Pinpoint the cell where the given text exists, returning its (x, y) midpoint coordinate. 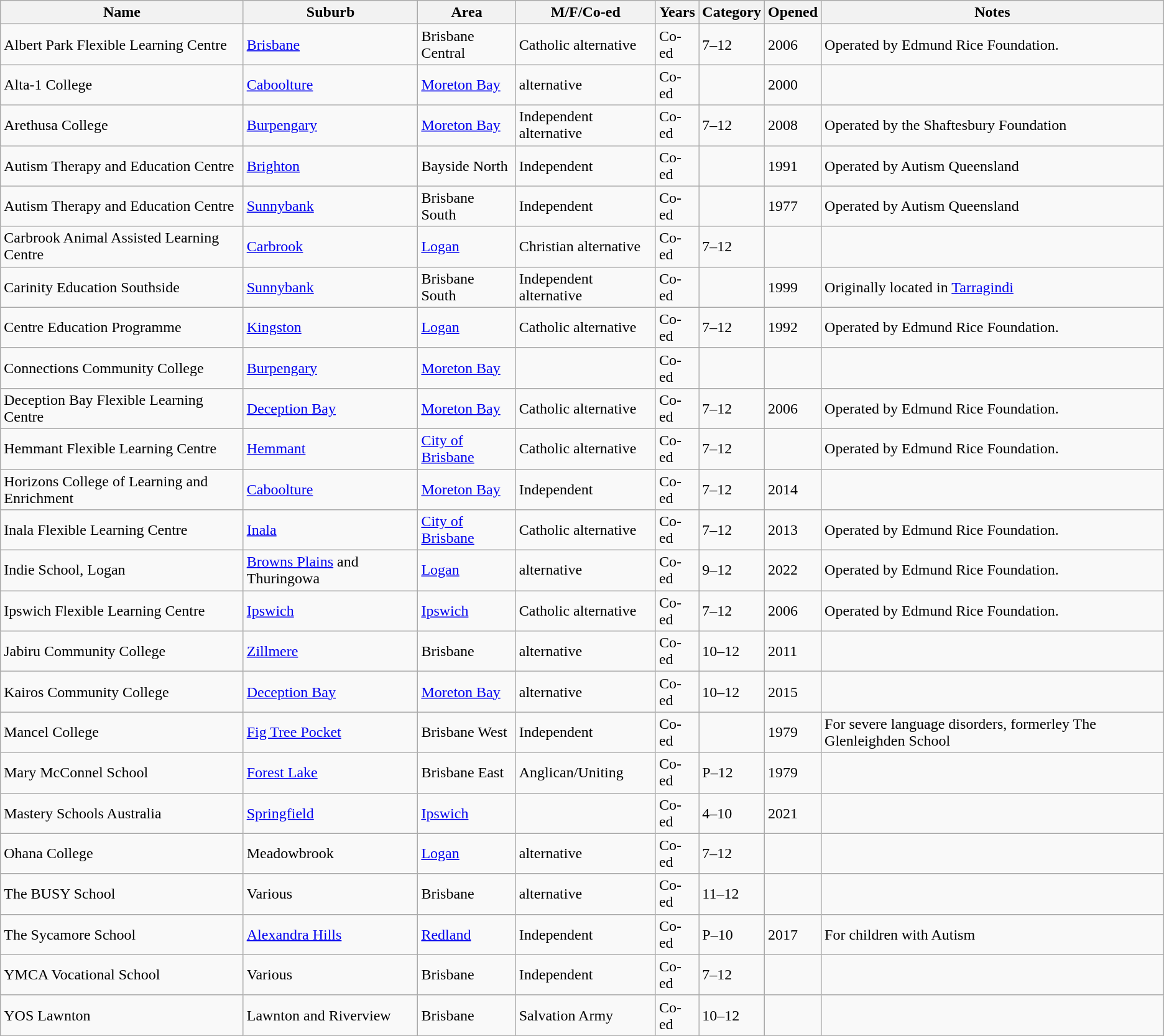
Area (466, 12)
9–12 (732, 571)
Inala Flexible Learning Centre (122, 530)
2011 (793, 652)
Category (732, 12)
Forest Lake (331, 772)
P–12 (732, 772)
Carinity Education Southside (122, 287)
Zillmere (331, 652)
The BUSY School (122, 894)
Alta-1 College (122, 85)
Ohana College (122, 853)
Browns Plains and Thuringowa (331, 571)
1977 (793, 206)
Kairos Community College (122, 691)
2021 (793, 813)
Lawnton and Riverview (331, 1015)
Brisbane East (466, 772)
Operated by the Shaftesbury Foundation (992, 126)
2017 (793, 934)
Christian alternative (586, 246)
Mary McConnel School (122, 772)
Centre Education Programme (122, 327)
Arethusa College (122, 126)
1999 (793, 287)
YOS Lawnton (122, 1015)
Originally located in Tarragindi (992, 287)
The Sycamore School (122, 934)
P–10 (732, 934)
Brighton (331, 165)
Years (677, 12)
2008 (793, 126)
Ipswich Flexible Learning Centre (122, 611)
Carbrook (331, 246)
2022 (793, 571)
Fig Tree Pocket (331, 733)
Mastery Schools Australia (122, 813)
Salvation Army (586, 1015)
Notes (992, 12)
2015 (793, 691)
2014 (793, 489)
Name (122, 12)
Opened (793, 12)
Anglican/Uniting (586, 772)
4–10 (732, 813)
Deception Bay Flexible Learning Centre (122, 408)
Indie School, Logan (122, 571)
Bayside North (466, 165)
1991 (793, 165)
1992 (793, 327)
YMCA Vocational School (122, 975)
Carbrook Animal Assisted Learning Centre (122, 246)
Horizons College of Learning and Enrichment (122, 489)
Springfield (331, 813)
Meadowbrook (331, 853)
Hemmant (331, 449)
Connections Community College (122, 368)
Mancel College (122, 733)
For severe language disorders, formerley The Glenleighden School (992, 733)
Jabiru Community College (122, 652)
Redland (466, 934)
2000 (793, 85)
Kingston (331, 327)
2013 (793, 530)
For children with Autism (992, 934)
Inala (331, 530)
11–12 (732, 894)
M/F/Co-ed (586, 12)
Hemmant Flexible Learning Centre (122, 449)
Alexandra Hills (331, 934)
Albert Park Flexible Learning Centre (122, 45)
Brisbane Central (466, 45)
Suburb (331, 12)
Brisbane West (466, 733)
